Locate the cell with the specified text and output its (x, y) center coordinate. 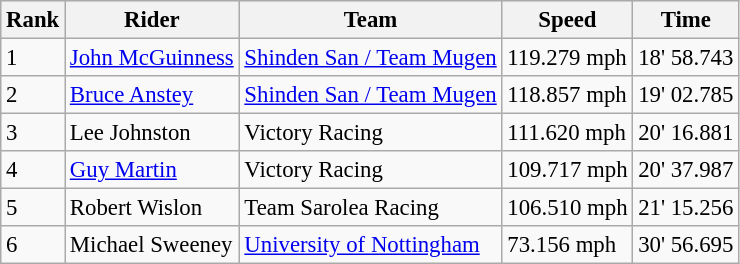
Bruce Anstey (152, 95)
Lee Johnston (152, 133)
73.156 mph (568, 245)
19' 02.785 (686, 95)
21' 15.256 (686, 208)
Speed (568, 20)
Robert Wislon (152, 208)
20' 16.881 (686, 133)
5 (33, 208)
1 (33, 58)
30' 56.695 (686, 245)
John McGuinness (152, 58)
Rank (33, 20)
Rider (152, 20)
Guy Martin (152, 170)
18' 58.743 (686, 58)
119.279 mph (568, 58)
3 (33, 133)
6 (33, 245)
106.510 mph (568, 208)
4 (33, 170)
109.717 mph (568, 170)
Time (686, 20)
118.857 mph (568, 95)
2 (33, 95)
Team (370, 20)
Team Sarolea Racing (370, 208)
20' 37.987 (686, 170)
111.620 mph (568, 133)
Michael Sweeney (152, 245)
University of Nottingham (370, 245)
